Return (x, y) of the center of cell containing provided text 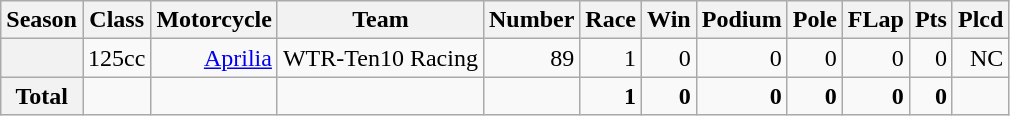
Podium (742, 20)
Class (116, 20)
NC (980, 58)
Win (670, 20)
Total (42, 96)
Plcd (980, 20)
125cc (116, 58)
Team (380, 20)
89 (531, 58)
Season (42, 20)
Pts (930, 20)
Number (531, 20)
FLap (876, 20)
Aprilia (214, 58)
Motorcycle (214, 20)
Pole (814, 20)
Race (611, 20)
WTR-Ten10 Racing (380, 58)
